Determine the [X, Y] coordinate at the center of the cell enclosing the given text.  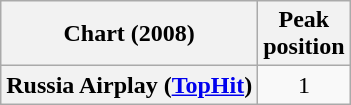
Peakposition [304, 34]
1 [304, 85]
Chart (2008) [130, 34]
Russia Airplay (TopHit) [130, 85]
